Identify which cell holds the provided text, then report its [X, Y] central coordinate. 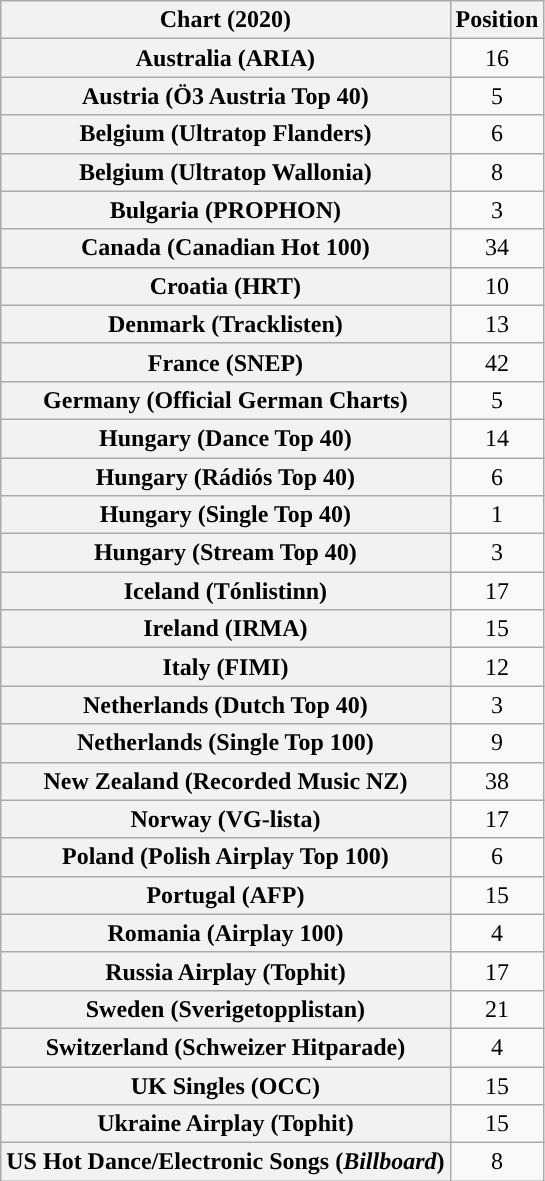
Hungary (Single Top 40) [226, 515]
Switzerland (Schweizer Hitparade) [226, 1047]
Poland (Polish Airplay Top 100) [226, 857]
Netherlands (Single Top 100) [226, 743]
France (SNEP) [226, 362]
Belgium (Ultratop Wallonia) [226, 172]
US Hot Dance/Electronic Songs (Billboard) [226, 1162]
Hungary (Stream Top 40) [226, 553]
Germany (Official German Charts) [226, 400]
13 [497, 324]
Position [497, 20]
Hungary (Rádiós Top 40) [226, 477]
Denmark (Tracklisten) [226, 324]
Portugal (AFP) [226, 895]
16 [497, 58]
34 [497, 248]
New Zealand (Recorded Music NZ) [226, 781]
10 [497, 286]
Norway (VG-lista) [226, 819]
9 [497, 743]
Chart (2020) [226, 20]
Hungary (Dance Top 40) [226, 438]
Sweden (Sverigetopplistan) [226, 1009]
Canada (Canadian Hot 100) [226, 248]
Netherlands (Dutch Top 40) [226, 705]
21 [497, 1009]
Australia (ARIA) [226, 58]
Italy (FIMI) [226, 667]
Croatia (HRT) [226, 286]
12 [497, 667]
1 [497, 515]
Ireland (IRMA) [226, 629]
Ukraine Airplay (Tophit) [226, 1124]
Bulgaria (PROPHON) [226, 210]
Belgium (Ultratop Flanders) [226, 134]
Austria (Ö3 Austria Top 40) [226, 96]
42 [497, 362]
14 [497, 438]
38 [497, 781]
Iceland (Tónlistinn) [226, 591]
Romania (Airplay 100) [226, 933]
UK Singles (OCC) [226, 1085]
Russia Airplay (Tophit) [226, 971]
